Return the (x, y) coordinate for the center point of the cell that contains the specified text.  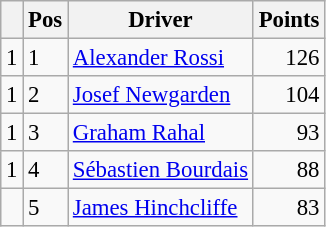
4 (46, 170)
83 (288, 208)
Driver (161, 20)
James Hinchcliffe (161, 208)
126 (288, 58)
88 (288, 170)
Sébastien Bourdais (161, 170)
93 (288, 133)
104 (288, 95)
Points (288, 20)
Josef Newgarden (161, 95)
3 (46, 133)
Alexander Rossi (161, 58)
5 (46, 208)
2 (46, 95)
Graham Rahal (161, 133)
Pos (46, 20)
